Identify which cell holds the provided text, then report its [X, Y] central coordinate. 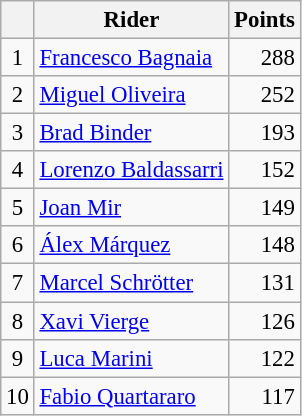
117 [264, 396]
Rider [132, 20]
193 [264, 133]
Lorenzo Baldassarri [132, 170]
252 [264, 95]
Brad Binder [132, 133]
148 [264, 245]
122 [264, 358]
1 [18, 58]
2 [18, 95]
Luca Marini [132, 358]
6 [18, 245]
152 [264, 170]
Xavi Vierge [132, 321]
9 [18, 358]
Francesco Bagnaia [132, 58]
Miguel Oliveira [132, 95]
131 [264, 283]
8 [18, 321]
3 [18, 133]
Álex Márquez [132, 245]
Joan Mir [132, 208]
4 [18, 170]
Points [264, 20]
149 [264, 208]
Marcel Schrötter [132, 283]
7 [18, 283]
Fabio Quartararo [132, 396]
288 [264, 58]
10 [18, 396]
126 [264, 321]
5 [18, 208]
